Extract the (X, Y) coordinate from the center of the cell holding the provided text.  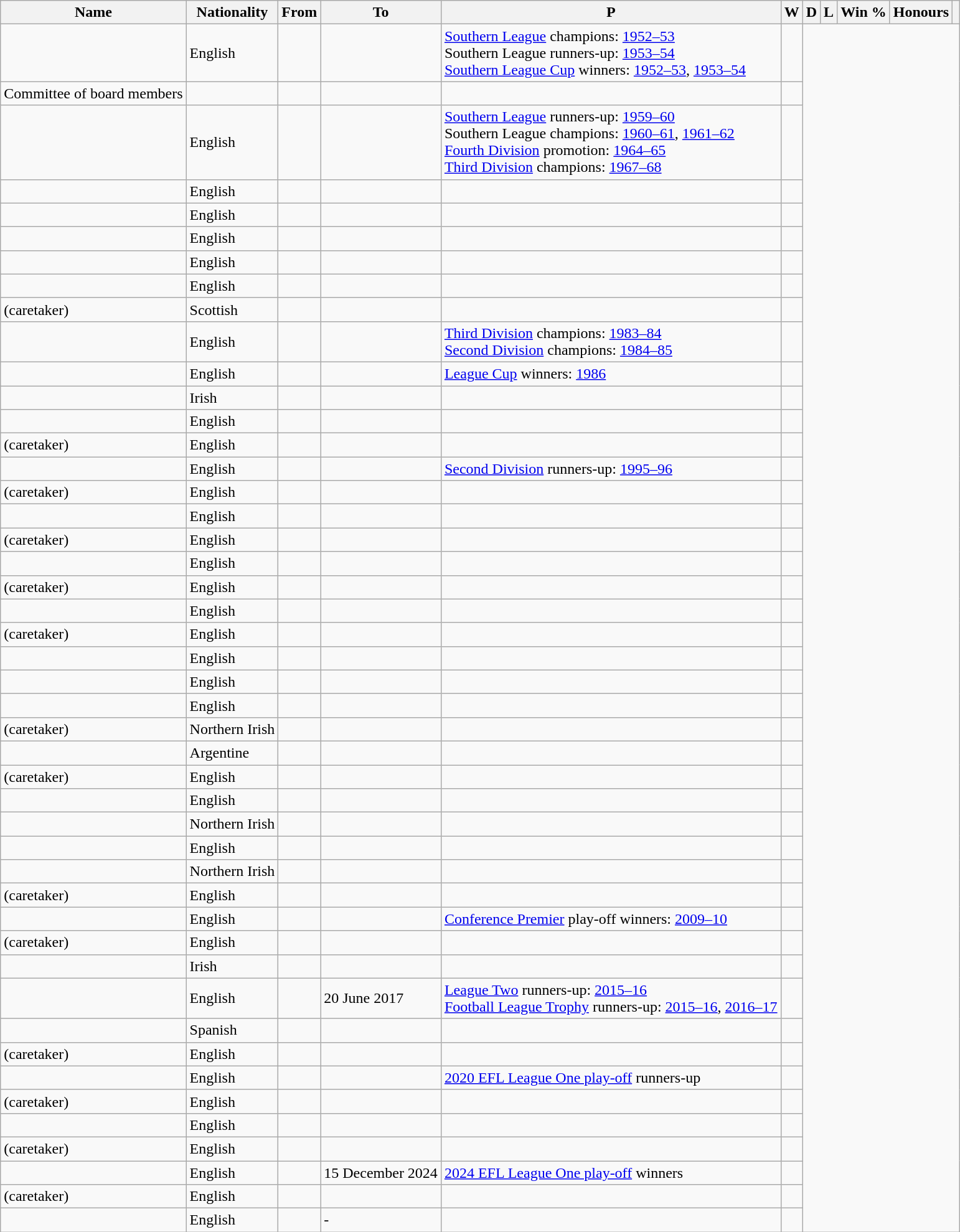
Southern League runners-up: 1959–60Southern League champions: 1960–61, 1961–62Fourth Division promotion: 1964–65Third Division champions: 1967–68 (611, 142)
Second Division runners-up: 1995–96 (611, 469)
Southern League champions: 1952–53Southern League runners-up: 1953–54Southern League Cup winners: 1952–53, 1953–54 (611, 53)
2020 EFL League One play-off runners-up (611, 1078)
Honours (921, 12)
- (381, 1220)
D (811, 12)
Committee of board members (93, 93)
Argentine (232, 753)
P (611, 12)
Win % (864, 12)
League Cup winners: 1986 (611, 374)
Spanish (232, 1030)
To (381, 12)
W (792, 12)
20 June 2017 (381, 999)
L (829, 12)
2024 EFL League One play-off winners (611, 1172)
League Two runners-up: 2015–16Football League Trophy runners-up: 2015–16, 2016–17 (611, 999)
15 December 2024 (381, 1172)
Third Division champions: 1983–84Second Division champions: 1984–85 (611, 341)
From (299, 12)
Name (93, 12)
Scottish (232, 309)
Conference Premier play-off winners: 2009–10 (611, 919)
Nationality (232, 12)
